Return (X, Y) of the center of cell containing provided text 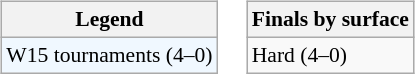
Hard (4–0) (330, 55)
Finals by surface (330, 20)
W15 tournaments (4–0) (109, 55)
Legend (109, 20)
